Capture the cell that displays the provided text and extract its [x, y] central coordinate. 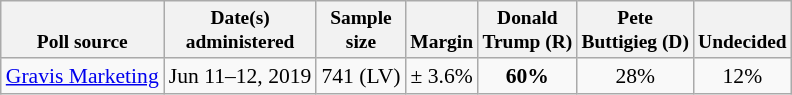
DonaldTrump (R) [528, 30]
Poll source [82, 30]
Samplesize [360, 30]
60% [528, 76]
PeteButtigieg (D) [636, 30]
Date(s)administered [240, 30]
12% [742, 76]
Margin [441, 30]
741 (LV) [360, 76]
Undecided [742, 30]
28% [636, 76]
Gravis Marketing [82, 76]
Jun 11–12, 2019 [240, 76]
± 3.6% [441, 76]
